Locate the cell with the specified text and output its [x, y] center coordinate. 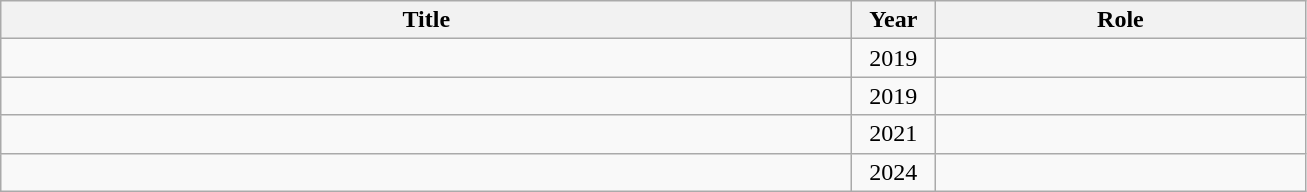
Year [894, 20]
2021 [894, 134]
Title [426, 20]
2024 [894, 172]
Role [1120, 20]
